Pinpoint the cell where the given text exists, returning its [x, y] midpoint coordinate. 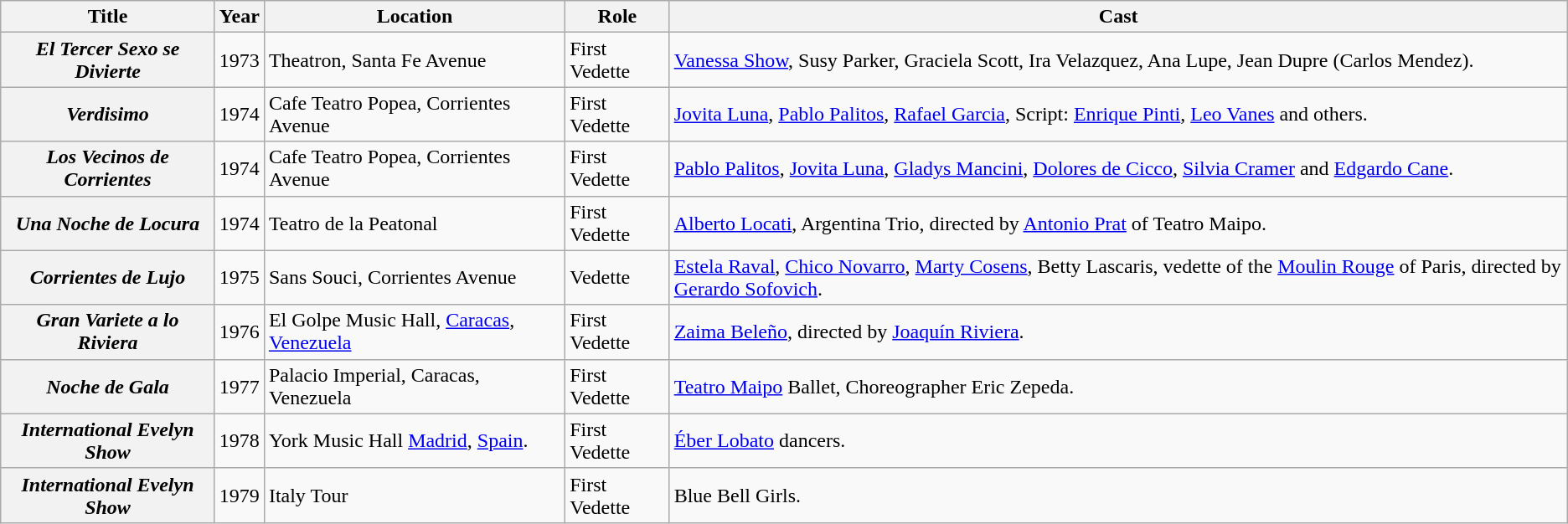
Year [240, 17]
1975 [240, 278]
Teatro de la Peatonal [414, 223]
Gran Variete a lo Riviera [108, 331]
Cast [1118, 17]
Role [617, 17]
Éber Lobato dancers. [1118, 440]
1973 [240, 60]
1978 [240, 440]
Vedette [617, 278]
1977 [240, 387]
Los Vecinos de Corrientes [108, 169]
Title [108, 17]
Jovita Luna, Pablo Palitos, Rafael Garcia, Script: Enrique Pinti, Leo Vanes and others. [1118, 114]
Corrientes de Lujo [108, 278]
York Music Hall Madrid, Spain. [414, 440]
Theatron, Santa Fe Avenue [414, 60]
Italy Tour [414, 496]
El Tercer Sexo se Divierte [108, 60]
Noche de Gala [108, 387]
El Golpe Music Hall, Caracas, Venezuela [414, 331]
Palacio Imperial, Caracas, Venezuela [414, 387]
Alberto Locati, Argentina Trio, directed by Antonio Prat of Teatro Maipo. [1118, 223]
Location [414, 17]
Estela Raval, Chico Novarro, Marty Cosens, Betty Lascaris, vedette of the Moulin Rouge of Paris, directed by Gerardo Sofovich. [1118, 278]
1976 [240, 331]
Verdisimo [108, 114]
Vanessa Show, Susy Parker, Graciela Scott, Ira Velazquez, Ana Lupe, Jean Dupre (Carlos Mendez). [1118, 60]
1979 [240, 496]
Sans Souci, Corrientes Avenue [414, 278]
Zaima Beleño, directed by Joaquín Riviera. [1118, 331]
Blue Bell Girls. [1118, 496]
Una Noche de Locura [108, 223]
Pablo Palitos, Jovita Luna, Gladys Mancini, Dolores de Cicco, Silvia Cramer and Edgardo Cane. [1118, 169]
Teatro Maipo Ballet, Choreographer Eric Zepeda. [1118, 387]
